Find where the given text appears and provide that cell's center as [x, y] coordinate. 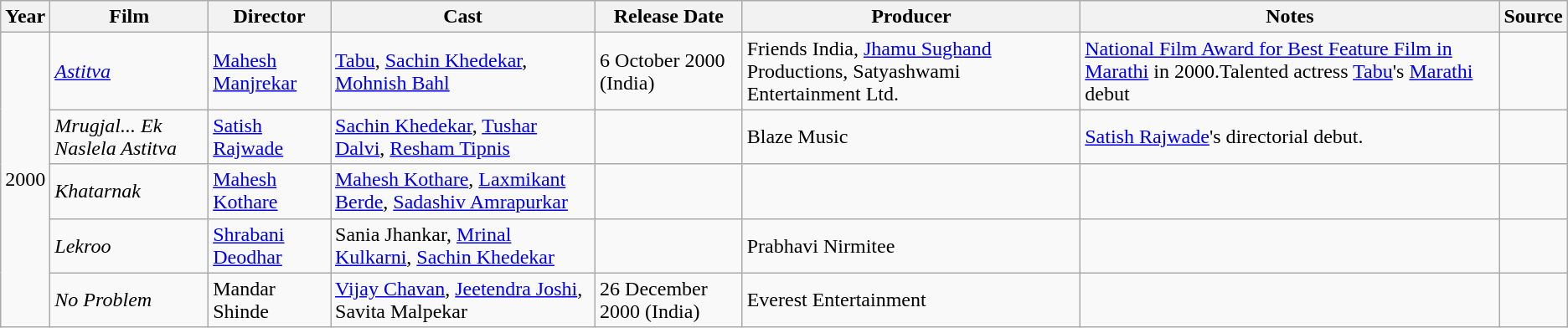
Cast [462, 17]
Mahesh Manjrekar [270, 71]
No Problem [129, 300]
Astitva [129, 71]
Friends India, Jhamu Sughand Productions, Satyashwami Entertainment Ltd. [911, 71]
Source [1533, 17]
Director [270, 17]
Notes [1290, 17]
Year [25, 17]
Prabhavi Nirmitee [911, 246]
6 October 2000 (India) [669, 71]
Producer [911, 17]
Tabu, Sachin Khedekar, Mohnish Bahl [462, 71]
Sania Jhankar, Mrinal Kulkarni, Sachin Khedekar [462, 246]
Mandar Shinde [270, 300]
National Film Award for Best Feature Film in Marathi in 2000.Talented actress Tabu's Marathi debut [1290, 71]
26 December 2000 (India) [669, 300]
Release Date [669, 17]
Sachin Khedekar, Tushar Dalvi, Resham Tipnis [462, 137]
Mahesh Kothare [270, 191]
Vijay Chavan, Jeetendra Joshi, Savita Malpekar [462, 300]
Blaze Music [911, 137]
Lekroo [129, 246]
Mrugjal... Ek Naslela Astitva [129, 137]
Satish Rajwade's directorial debut. [1290, 137]
Satish Rajwade [270, 137]
2000 [25, 180]
Shrabani Deodhar [270, 246]
Mahesh Kothare, Laxmikant Berde, Sadashiv Amrapurkar [462, 191]
Everest Entertainment [911, 300]
Khatarnak [129, 191]
Film [129, 17]
